Output the [x, y] coordinate of the center of the cell containing the given text.  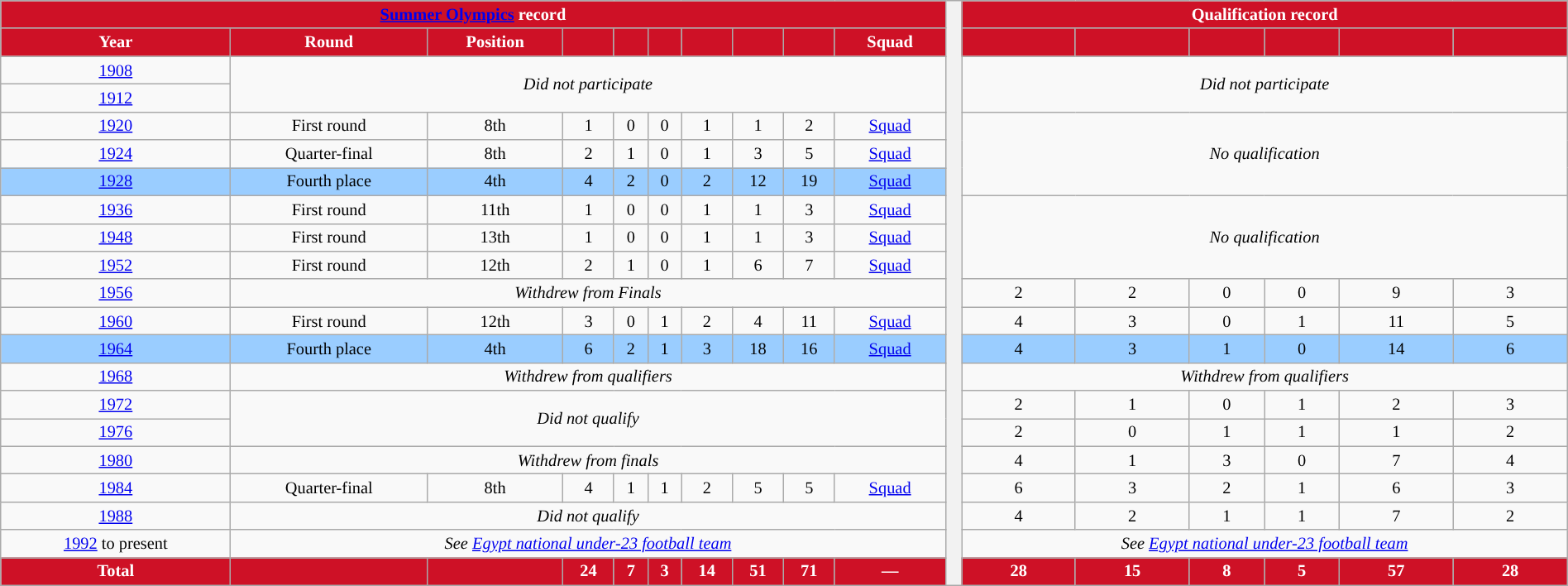
1956 [116, 293]
Withdrew from Finals [588, 293]
Year [116, 42]
1976 [116, 432]
Qualification record [1264, 14]
1968 [116, 377]
1912 [116, 98]
57 [1396, 571]
1972 [116, 405]
1920 [116, 126]
15 [1131, 571]
1928 [116, 181]
11th [495, 209]
13th [495, 238]
1908 [116, 70]
1964 [116, 348]
1980 [116, 460]
1948 [116, 238]
1988 [116, 516]
1992 to present [116, 544]
9 [1396, 293]
Round [329, 42]
Withdrew from finals [588, 460]
18 [758, 348]
1952 [116, 265]
Position [495, 42]
8 [1227, 571]
1924 [116, 154]
12 [758, 181]
71 [809, 571]
24 [589, 571]
1936 [116, 209]
— [890, 571]
1984 [116, 488]
16 [809, 348]
Summer Olympics record [473, 14]
19 [809, 181]
1960 [116, 321]
Total [116, 571]
51 [758, 571]
